Search for the cell housing the specified text and yield its (x, y) center coordinate. 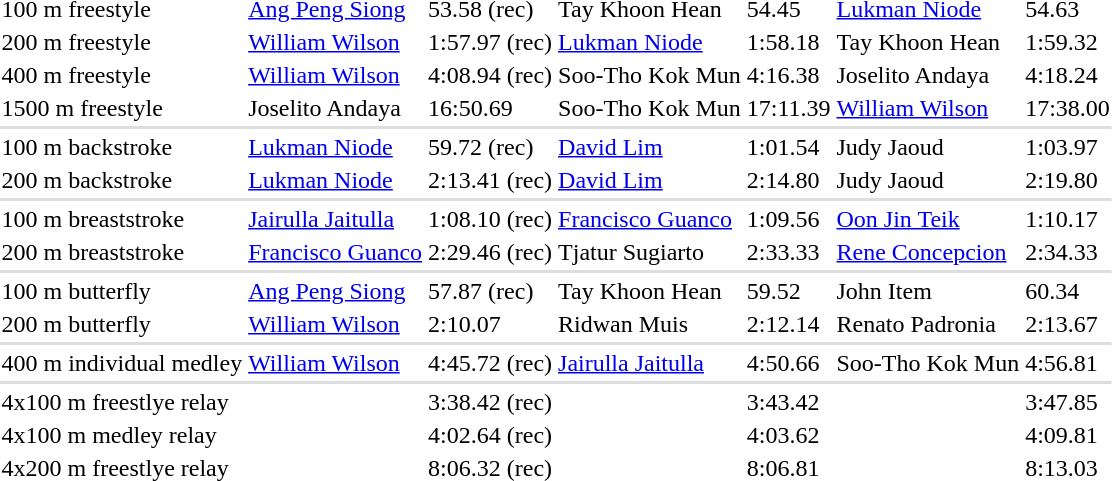
17:11.39 (788, 108)
1:58.18 (788, 42)
3:47.85 (1068, 402)
59.52 (788, 291)
2:12.14 (788, 324)
Rene Concepcion (928, 252)
Renato Padronia (928, 324)
16:50.69 (490, 108)
4:09.81 (1068, 435)
3:38.42 (rec) (490, 402)
2:29.46 (rec) (490, 252)
1:10.17 (1068, 219)
4:03.62 (788, 435)
59.72 (rec) (490, 147)
1:01.54 (788, 147)
Tjatur Sugiarto (650, 252)
100 m butterfly (122, 291)
100 m breaststroke (122, 219)
4:18.24 (1068, 75)
4x100 m freestlye relay (122, 402)
John Item (928, 291)
1500 m freestyle (122, 108)
57.87 (rec) (490, 291)
1:08.10 (rec) (490, 219)
100 m backstroke (122, 147)
4:16.38 (788, 75)
Oon Jin Teik (928, 219)
1:03.97 (1068, 147)
400 m individual medley (122, 363)
200 m freestyle (122, 42)
17:38.00 (1068, 108)
4x100 m medley relay (122, 435)
2:13.41 (rec) (490, 180)
2:33.33 (788, 252)
2:10.07 (490, 324)
2:13.67 (1068, 324)
Ridwan Muis (650, 324)
400 m freestyle (122, 75)
4:56.81 (1068, 363)
2:34.33 (1068, 252)
3:43.42 (788, 402)
2:14.80 (788, 180)
1:09.56 (788, 219)
200 m breaststroke (122, 252)
200 m butterfly (122, 324)
4:02.64 (rec) (490, 435)
1:57.97 (rec) (490, 42)
2:19.80 (1068, 180)
200 m backstroke (122, 180)
Ang Peng Siong (336, 291)
4:08.94 (rec) (490, 75)
60.34 (1068, 291)
4:45.72 (rec) (490, 363)
1:59.32 (1068, 42)
4:50.66 (788, 363)
